Determine the (x, y) coordinate at the center of the cell enclosing the given text.  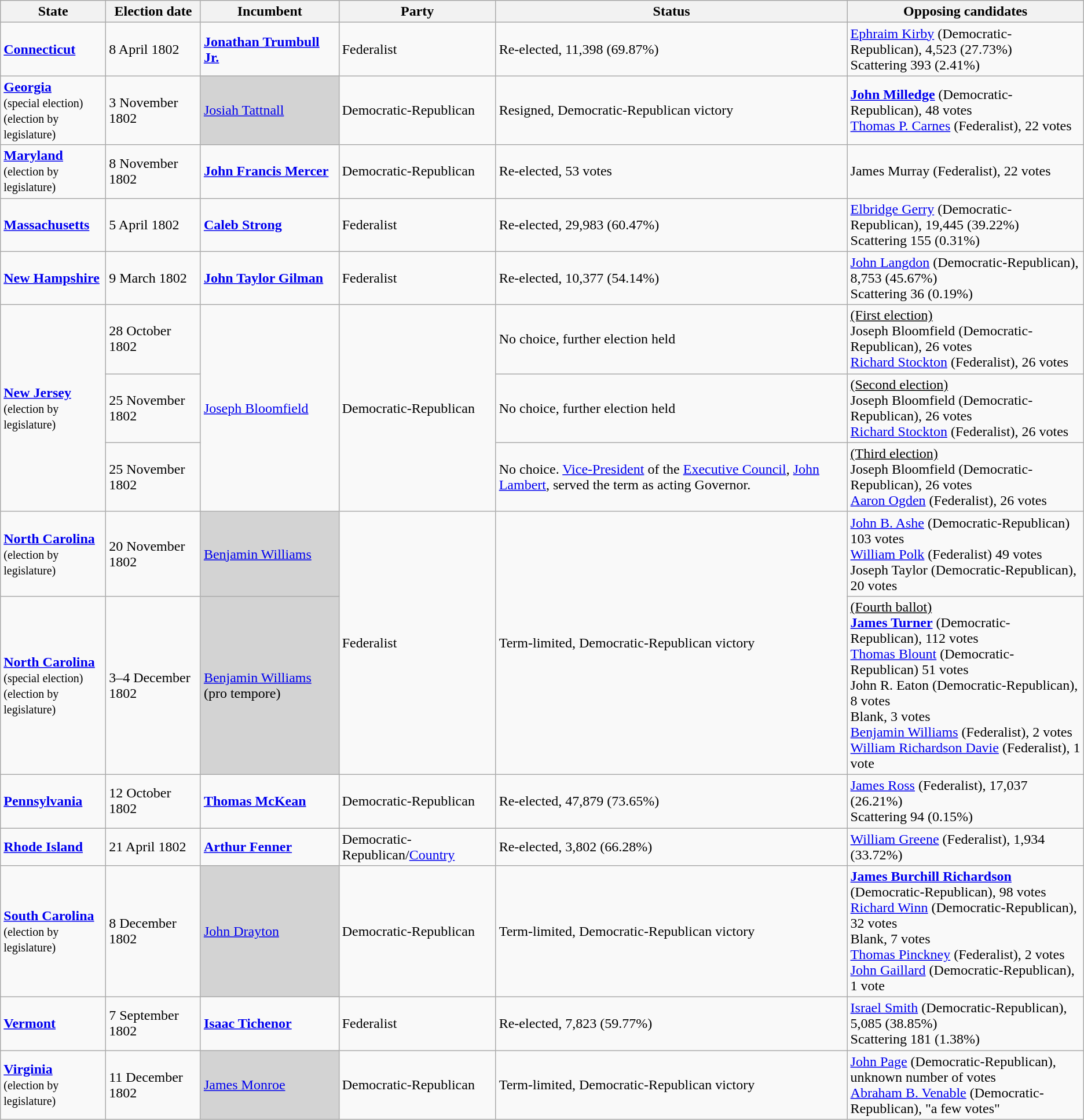
Party (417, 12)
(Second election)Joseph Bloomfield (Democratic-Republican), 26 votesRichard Stockton (Federalist), 26 votes (965, 408)
South Carolina(election by legislature) (53, 931)
Pennsylvania (53, 801)
Joseph Bloomfield (270, 408)
Josiah Tattnall (270, 110)
Rhode Island (53, 847)
8 April 1802 (153, 49)
20 November 1802 (153, 554)
John Drayton (270, 931)
3–4 December 1802 (153, 685)
John B. Ashe (Democratic-Republican) 103 votesWilliam Polk (Federalist) 49 votesJoseph Taylor (Democratic-Republican), 20 votes (965, 554)
12 October 1802 (153, 801)
Re-elected, 53 votes (672, 171)
Status (672, 12)
John Taylor Gilman (270, 278)
Ephraim Kirby (Democratic-Republican), 4,523 (27.73%)Scattering 393 (2.41%) (965, 49)
Re-elected, 3,802 (66.28%) (672, 847)
Jonathan Trumbull Jr. (270, 49)
Thomas McKean (270, 801)
North Carolina(election by legislature) (53, 554)
James Ross (Federalist), 17,037 (26.21%)Scattering 94 (0.15%) (965, 801)
Arthur Fenner (270, 847)
James Murray (Federalist), 22 votes (965, 171)
New Hampshire (53, 278)
Re-elected, 47,879 (73.65%) (672, 801)
5 April 1802 (153, 225)
John Page (Democratic-Republican), unknown number of votesAbraham B. Venable (Democratic-Republican), "a few votes" (965, 1085)
Re-elected, 7,823 (59.77%) (672, 1024)
Benjamin Williams (pro tempore) (270, 685)
James Monroe (270, 1085)
Democratic-Republican/Country (417, 847)
9 March 1802 (153, 278)
Caleb Strong (270, 225)
John Milledge (Democratic-Republican), 48 votesThomas P. Carnes (Federalist), 22 votes (965, 110)
Isaac Tichenor (270, 1024)
John Langdon (Democratic-Republican), 8,753 (45.67%)Scattering 36 (0.19%) (965, 278)
8 December 1802 (153, 931)
28 October 1802 (153, 339)
William Greene (Federalist), 1,934 (33.72%) (965, 847)
Maryland(election by legislature) (53, 171)
3 November 1802 (153, 110)
(First election)Joseph Bloomfield (Democratic-Republican), 26 votesRichard Stockton (Federalist), 26 votes (965, 339)
Re-elected, 10,377 (54.14%) (672, 278)
7 September 1802 (153, 1024)
11 December 1802 (153, 1085)
8 November 1802 (153, 171)
Vermont (53, 1024)
John Francis Mercer (270, 171)
State (53, 12)
Israel Smith (Democratic-Republican), 5,085 (38.85%)Scattering 181 (1.38%) (965, 1024)
New Jersey(election by legislature) (53, 408)
Resigned, Democratic-Republican victory (672, 110)
Re-elected, 11,398 (69.87%) (672, 49)
Benjamin Williams (270, 554)
Incumbent (270, 12)
Georgia(special election)(election by legislature) (53, 110)
Re-elected, 29,983 (60.47%) (672, 225)
Opposing candidates (965, 12)
Election date (153, 12)
Virginia(election by legislature) (53, 1085)
21 April 1802 (153, 847)
Connecticut (53, 49)
Elbridge Gerry (Democratic-Republican), 19,445 (39.22%)Scattering 155 (0.31%) (965, 225)
(Third election)Joseph Bloomfield (Democratic-Republican), 26 votesAaron Ogden (Federalist), 26 votes (965, 477)
North Carolina(special election)(election by legislature) (53, 685)
No choice. Vice-President of the Executive Council, John Lambert, served the term as acting Governor. (672, 477)
Massachusetts (53, 225)
